Pinpoint the cell where the given text exists, returning its [x, y] midpoint coordinate. 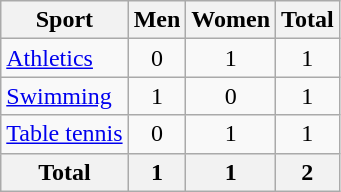
Swimming [64, 96]
Men [157, 20]
Athletics [64, 58]
2 [308, 172]
Sport [64, 20]
Women [231, 20]
Table tennis [64, 134]
